Detect which cell encompasses the target text, then output its [X, Y] center coordinate. 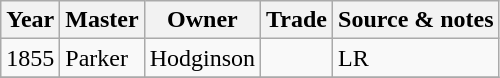
Source & notes [416, 20]
Hodginson [202, 58]
1855 [30, 58]
Year [30, 20]
Parker [102, 58]
LR [416, 58]
Owner [202, 20]
Trade [297, 20]
Master [102, 20]
